Extract the (x, y) coordinate from the center of the cell holding the provided text.  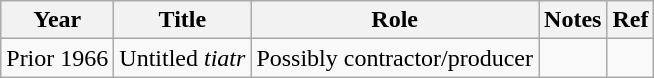
Ref (630, 20)
Untitled tiatr (182, 58)
Title (182, 20)
Possibly contractor/producer (395, 58)
Role (395, 20)
Prior 1966 (58, 58)
Notes (573, 20)
Year (58, 20)
